Detect which cell encompasses the target text, then output its (X, Y) center coordinate. 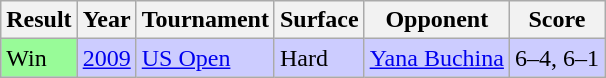
2009 (106, 58)
Surface (319, 20)
US Open (205, 58)
Win (39, 58)
Tournament (205, 20)
Yana Buchina (436, 58)
Year (106, 20)
Opponent (436, 20)
Hard (319, 58)
Score (556, 20)
6–4, 6–1 (556, 58)
Result (39, 20)
